Pinpoint the cell where the given text exists, returning its [x, y] midpoint coordinate. 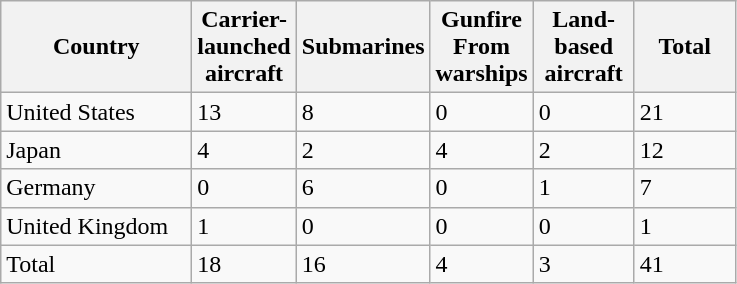
8 [363, 112]
United Kingdom [96, 226]
Land-based aircraft [584, 47]
6 [363, 188]
13 [244, 112]
3 [584, 264]
18 [244, 264]
Country [96, 47]
Japan [96, 150]
41 [684, 264]
Carrier-launched aircraft [244, 47]
16 [363, 264]
21 [684, 112]
Gunfire From warships [482, 47]
United States [96, 112]
12 [684, 150]
7 [684, 188]
Submarines [363, 47]
Germany [96, 188]
